Return [x, y] of the center of cell containing provided text 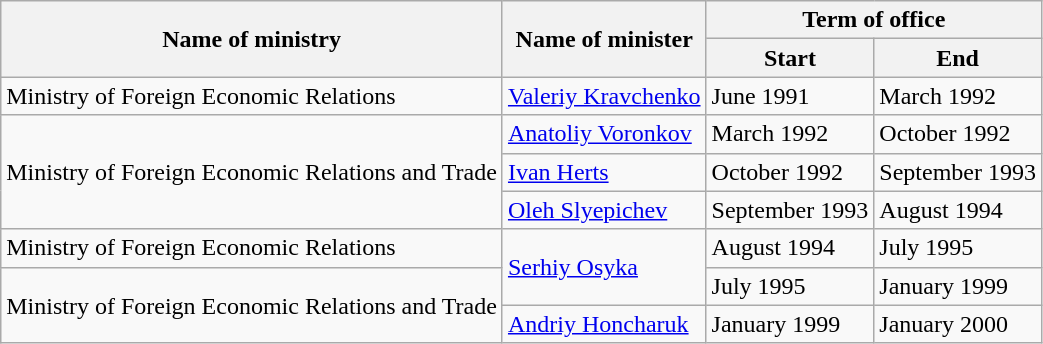
Anatoliy Voronkov [604, 134]
Oleh Slyepichev [604, 210]
Andriy Honcharuk [604, 324]
Name of minister [604, 39]
Valeriy Kravchenko [604, 96]
Ivan Herts [604, 172]
Name of ministry [252, 39]
End [958, 58]
Serhiy Osyka [604, 267]
Start [790, 58]
January 2000 [958, 324]
Term of office [874, 20]
June 1991 [790, 96]
